Return the [X, Y] coordinate for the center point of the cell that contains the specified text.  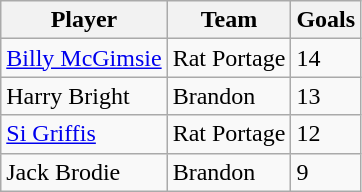
Si Griffis [84, 134]
Goals [326, 20]
Player [84, 20]
14 [326, 58]
Jack Brodie [84, 172]
12 [326, 134]
Team [229, 20]
13 [326, 96]
Billy McGimsie [84, 58]
Harry Bright [84, 96]
9 [326, 172]
